Scan for the cell matching the given text and deliver its [X, Y] coordinate at center. 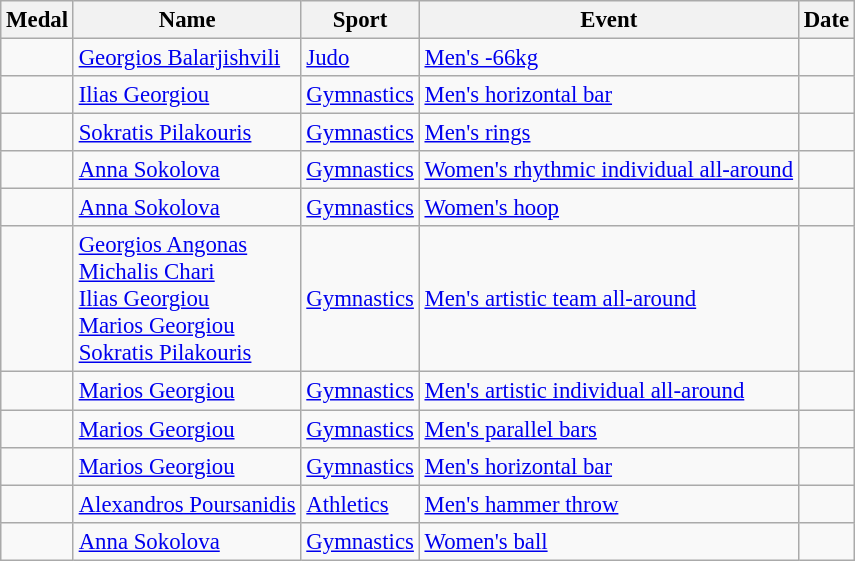
Date [826, 20]
Women's hoop [608, 208]
Men's hammer throw [608, 504]
Event [608, 20]
Name [187, 20]
Men's rings [608, 133]
Men's parallel bars [608, 429]
Alexandros Poursanidis [187, 504]
Men's artistic individual all-around [608, 391]
Men's artistic team all-around [608, 299]
Women's ball [608, 541]
Medal [38, 20]
Men's -66kg [608, 58]
Sokratis Pilakouris [187, 133]
Sport [360, 20]
Judo [360, 58]
Ilias Georgiou [187, 95]
Athletics [360, 504]
Women's rhythmic individual all-around [608, 170]
Georgios Balarjishvili [187, 58]
Georgios AngonasMichalis ChariIlias GeorgiouMarios GeorgiouSokratis Pilakouris [187, 299]
